Return (X, Y) of the center of cell containing provided text 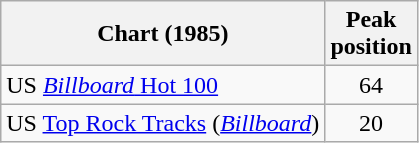
Chart (1985) (163, 34)
64 (371, 85)
US Top Rock Tracks (Billboard) (163, 123)
US Billboard Hot 100 (163, 85)
20 (371, 123)
Peakposition (371, 34)
